Output the [x, y] coordinate of the center of the cell containing the given text.  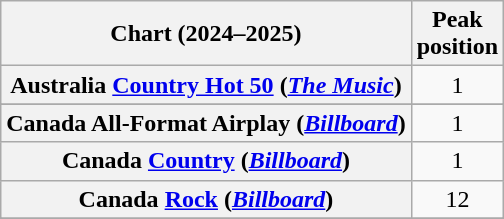
Canada Rock (Billboard) [206, 199]
Australia Country Hot 50 (The Music) [206, 85]
Chart (2024–2025) [206, 34]
Peakposition [457, 34]
Canada Country (Billboard) [206, 161]
12 [457, 199]
Canada All-Format Airplay (Billboard) [206, 123]
